Extract the (x, y) coordinate from the center of the cell holding the provided text.  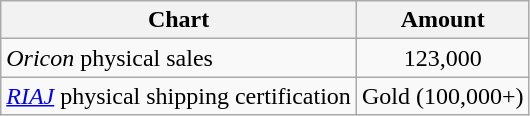
Amount (442, 20)
Chart (179, 20)
Gold (100,000+) (442, 96)
RIAJ physical shipping certification (179, 96)
123,000 (442, 58)
Oricon physical sales (179, 58)
